Capture the cell that displays the provided text and extract its (X, Y) central coordinate. 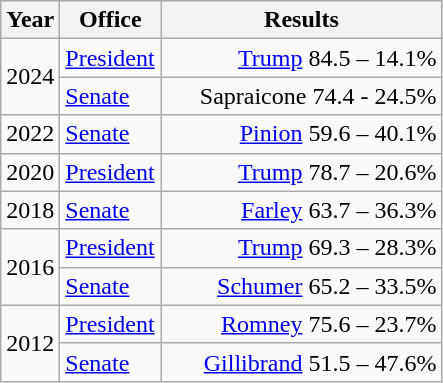
Romney 75.6 – 23.7% (302, 324)
Results (302, 20)
2022 (30, 134)
Trump 69.3 – 28.3% (302, 248)
Trump 78.7 – 20.6% (302, 172)
Office (110, 20)
2020 (30, 172)
Pinion 59.6 – 40.1% (302, 134)
Sapraicone 74.4 - 24.5% (302, 96)
2018 (30, 210)
2016 (30, 267)
2024 (30, 77)
Schumer 65.2 – 33.5% (302, 286)
2012 (30, 343)
Trump 84.5 – 14.1% (302, 58)
Gillibrand 51.5 – 47.6% (302, 362)
Year (30, 20)
Farley 63.7 – 36.3% (302, 210)
